Output the [x, y] coordinate of the center of the cell containing the given text.  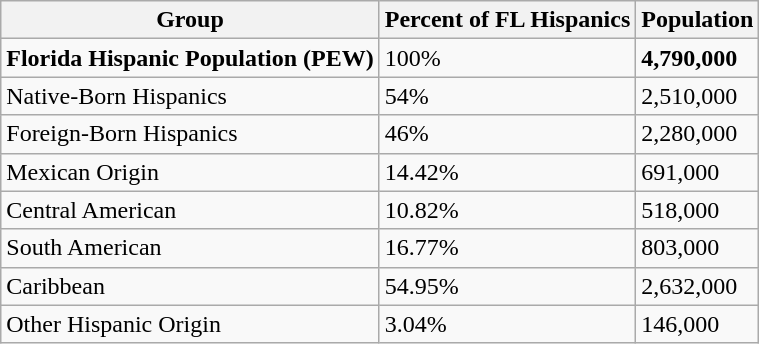
Caribbean [190, 286]
16.77% [508, 248]
Florida Hispanic Population (PEW) [190, 58]
10.82% [508, 210]
Percent of FL Hispanics [508, 20]
146,000 [698, 324]
3.04% [508, 324]
Other Hispanic Origin [190, 324]
2,280,000 [698, 134]
46% [508, 134]
Population [698, 20]
2,632,000 [698, 286]
14.42% [508, 172]
4,790,000 [698, 58]
Central American [190, 210]
Mexican Origin [190, 172]
100% [508, 58]
Foreign-Born Hispanics [190, 134]
South American [190, 248]
2,510,000 [698, 96]
691,000 [698, 172]
54.95% [508, 286]
518,000 [698, 210]
Native-Born Hispanics [190, 96]
803,000 [698, 248]
54% [508, 96]
Group [190, 20]
